Determine the (X, Y) coordinate at the center of the cell enclosing the given text.  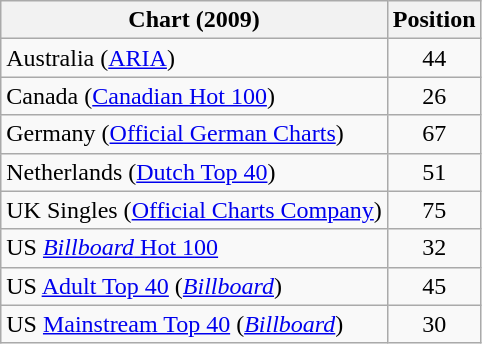
67 (434, 134)
Australia (ARIA) (194, 58)
45 (434, 286)
44 (434, 58)
Germany (Official German Charts) (194, 134)
Netherlands (Dutch Top 40) (194, 172)
75 (434, 210)
US Billboard Hot 100 (194, 248)
Position (434, 20)
26 (434, 96)
30 (434, 324)
UK Singles (Official Charts Company) (194, 210)
51 (434, 172)
US Adult Top 40 (Billboard) (194, 286)
Canada (Canadian Hot 100) (194, 96)
Chart (2009) (194, 20)
32 (434, 248)
US Mainstream Top 40 (Billboard) (194, 324)
